For the text-containing cell, return its midpoint in [x, y] coordinate format. 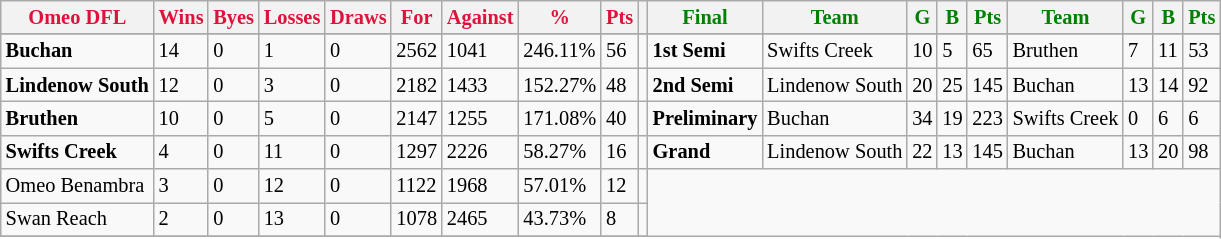
223 [987, 118]
4 [182, 152]
Draws [358, 17]
1078 [416, 219]
7 [1138, 51]
Omeo DFL [78, 17]
Wins [182, 17]
16 [620, 152]
246.11% [560, 51]
1968 [480, 186]
34 [922, 118]
Byes [233, 17]
8 [620, 219]
1st Semi [706, 51]
1122 [416, 186]
53 [1202, 51]
152.27% [560, 85]
58.27% [560, 152]
2 [182, 219]
22 [922, 152]
2147 [416, 118]
40 [620, 118]
1297 [416, 152]
1255 [480, 118]
25 [952, 85]
43.73% [560, 219]
2562 [416, 51]
2nd Semi [706, 85]
2226 [480, 152]
For [416, 17]
Losses [292, 17]
65 [987, 51]
% [560, 17]
1433 [480, 85]
Preliminary [706, 118]
2465 [480, 219]
98 [1202, 152]
1041 [480, 51]
19 [952, 118]
92 [1202, 85]
56 [620, 51]
57.01% [560, 186]
Omeo Benambra [78, 186]
2182 [416, 85]
171.08% [560, 118]
1 [292, 51]
Against [480, 17]
Grand [706, 152]
Final [706, 17]
Swan Reach [78, 219]
48 [620, 85]
